Find where the given text appears and provide that cell's center as (X, Y) coordinate. 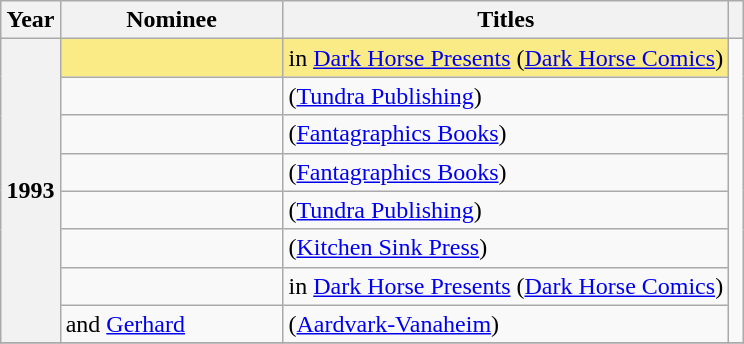
Titles (506, 20)
1993 (30, 191)
(Kitchen Sink Press) (506, 248)
Year (30, 20)
(Aardvark-Vanaheim) (506, 324)
Nominee (172, 20)
and Gerhard (172, 324)
